From the cell containing the given text, extract its center point as [X, Y] coordinate. 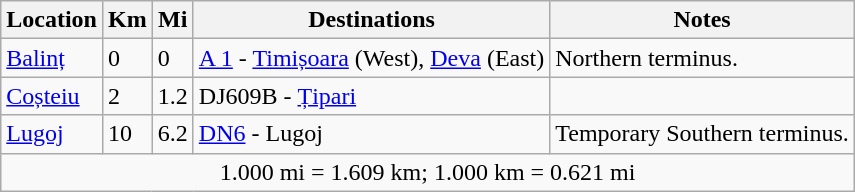
DN6 - Lugoj [371, 134]
1.2 [172, 96]
Mi [172, 20]
Temporary Southern terminus. [702, 134]
Destinations [371, 20]
2 [127, 96]
Balinț [52, 58]
Notes [702, 20]
10 [127, 134]
DJ609B - Țipari [371, 96]
6.2 [172, 134]
A 1 - Timișoara (West), Deva (East) [371, 58]
1.000 mi = 1.609 km; 1.000 km = 0.621 mi [428, 172]
Location [52, 20]
Km [127, 20]
Lugoj [52, 134]
Coșteiu [52, 96]
Northern terminus. [702, 58]
